Search for the cell housing the specified text and yield its (x, y) center coordinate. 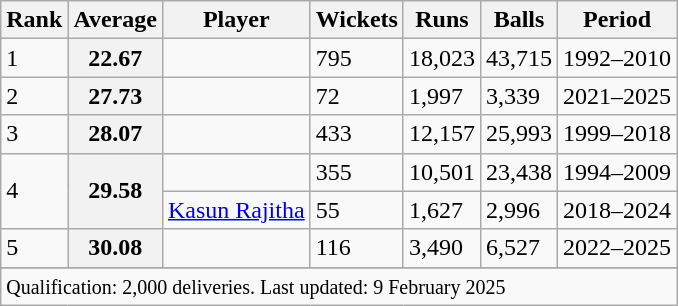
Balls (518, 20)
2,996 (518, 210)
Player (236, 20)
2 (34, 96)
1,627 (442, 210)
2022–2025 (618, 248)
22.67 (116, 58)
Runs (442, 20)
1992–2010 (618, 58)
116 (356, 248)
27.73 (116, 96)
355 (356, 172)
Average (116, 20)
28.07 (116, 134)
25,993 (518, 134)
30.08 (116, 248)
5 (34, 248)
2018–2024 (618, 210)
Qualification: 2,000 deliveries. Last updated: 9 February 2025 (339, 286)
433 (356, 134)
Wickets (356, 20)
1,997 (442, 96)
Period (618, 20)
55 (356, 210)
1999–2018 (618, 134)
72 (356, 96)
4 (34, 191)
6,527 (518, 248)
10,501 (442, 172)
43,715 (518, 58)
1 (34, 58)
1994–2009 (618, 172)
29.58 (116, 191)
18,023 (442, 58)
23,438 (518, 172)
2021–2025 (618, 96)
Rank (34, 20)
Kasun Rajitha (236, 210)
3,490 (442, 248)
795 (356, 58)
3,339 (518, 96)
3 (34, 134)
12,157 (442, 134)
